Provide the (x, y) coordinate of the cell's center where the given text is located.  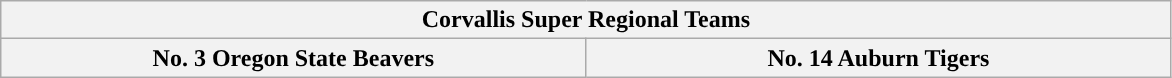
No. 14 Auburn Tigers (878, 58)
No. 3 Oregon State Beavers (294, 58)
Corvallis Super Regional Teams (586, 20)
